Extract the [x, y] coordinate from the center of the cell holding the provided text.  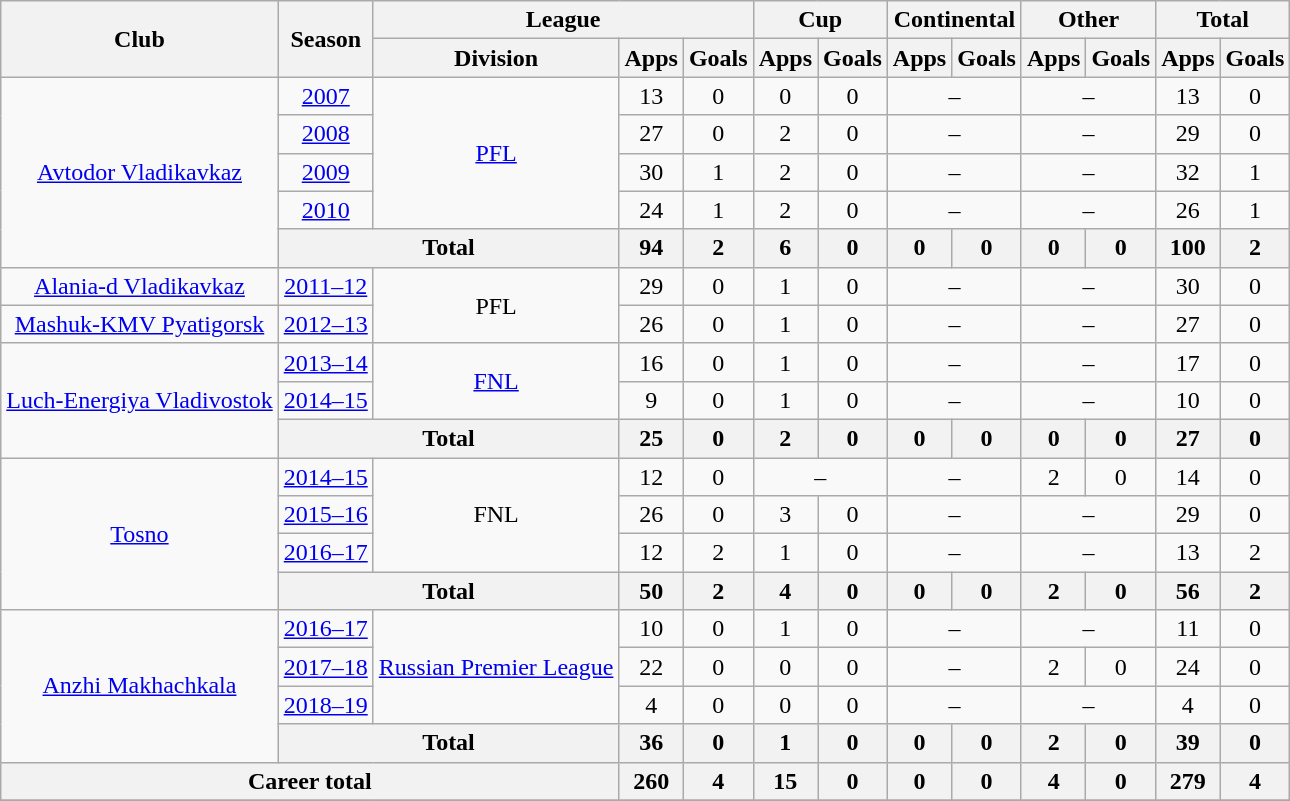
Cup [820, 20]
39 [1188, 743]
Mashuk-KMV Pyatigorsk [140, 324]
Luch-Energiya Vladivostok [140, 400]
2012–13 [326, 324]
2011–12 [326, 286]
Tosno [140, 534]
32 [1188, 172]
279 [1188, 781]
League [563, 20]
2009 [326, 172]
Russian Premier League [496, 667]
Continental [954, 20]
9 [651, 400]
Other [1088, 20]
2017–18 [326, 667]
3 [785, 515]
56 [1188, 591]
15 [785, 781]
Avtodor Vladikavkaz [140, 172]
22 [651, 667]
260 [651, 781]
11 [1188, 629]
100 [1188, 248]
50 [651, 591]
2007 [326, 96]
Anzhi Makhachkala [140, 686]
25 [651, 438]
6 [785, 248]
Season [326, 39]
94 [651, 248]
14 [1188, 477]
36 [651, 743]
Alania-d Vladikavkaz [140, 286]
2013–14 [326, 362]
2018–19 [326, 705]
16 [651, 362]
17 [1188, 362]
Club [140, 39]
2008 [326, 134]
Career total [310, 781]
2015–16 [326, 515]
Division [496, 58]
2010 [326, 210]
